Pinpoint the cell where the given text exists, returning its [X, Y] midpoint coordinate. 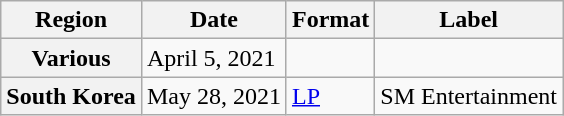
SM Entertainment [469, 96]
Various [72, 58]
April 5, 2021 [214, 58]
Region [72, 20]
LP [330, 96]
Format [330, 20]
South Korea [72, 96]
Label [469, 20]
Date [214, 20]
May 28, 2021 [214, 96]
